Scan for the cell matching the given text and deliver its (X, Y) coordinate at center. 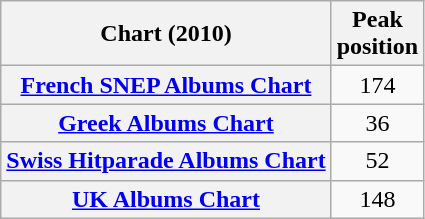
Swiss Hitparade Albums Chart (166, 161)
52 (377, 161)
French SNEP Albums Chart (166, 85)
Peakposition (377, 34)
Greek Albums Chart (166, 123)
Chart (2010) (166, 34)
UK Albums Chart (166, 199)
36 (377, 123)
148 (377, 199)
174 (377, 85)
